Return the (X, Y) coordinate for the center point of the cell that contains the specified text.  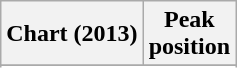
Chart (2013) (72, 34)
Peakposition (189, 34)
